Output the (x, y) coordinate of the center of the cell containing the given text.  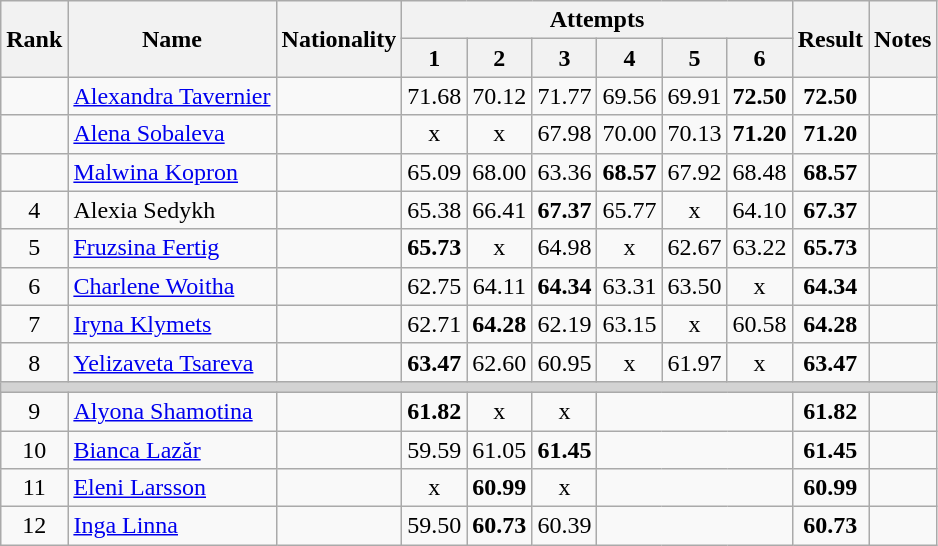
8 (34, 362)
7 (34, 324)
2 (500, 58)
Alexandra Tavernier (172, 96)
64.98 (564, 248)
3 (564, 58)
59.50 (434, 526)
Nationality (339, 39)
65.77 (630, 210)
Notes (903, 39)
Inga Linna (172, 526)
64.11 (500, 286)
63.50 (694, 286)
71.68 (434, 96)
65.38 (434, 210)
63.31 (630, 286)
Bianca Lazăr (172, 449)
10 (34, 449)
61.05 (500, 449)
60.39 (564, 526)
62.19 (564, 324)
59.59 (434, 449)
Eleni Larsson (172, 488)
62.71 (434, 324)
Malwina Kopron (172, 172)
70.13 (694, 134)
61.97 (694, 362)
68.00 (500, 172)
Result (830, 39)
63.22 (760, 248)
69.56 (630, 96)
Rank (34, 39)
63.15 (630, 324)
70.00 (630, 134)
69.91 (694, 96)
67.92 (694, 172)
62.60 (500, 362)
Fruzsina Fertig (172, 248)
71.77 (564, 96)
11 (34, 488)
60.95 (564, 362)
60.58 (760, 324)
Charlene Woitha (172, 286)
Iryna Klymets (172, 324)
66.41 (500, 210)
12 (34, 526)
Alena Sobaleva (172, 134)
62.67 (694, 248)
68.48 (760, 172)
64.10 (760, 210)
70.12 (500, 96)
1 (434, 58)
Yelizaveta Tsareva (172, 362)
62.75 (434, 286)
65.09 (434, 172)
63.36 (564, 172)
Alyona Shamotina (172, 411)
67.98 (564, 134)
Attempts (597, 20)
Name (172, 39)
Alexia Sedykh (172, 210)
9 (34, 411)
